Output the (x, y) coordinate of the center of the cell containing the given text.  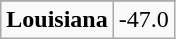
Louisiana (57, 20)
-47.0 (144, 20)
